Search for the cell housing the specified text and yield its [X, Y] center coordinate. 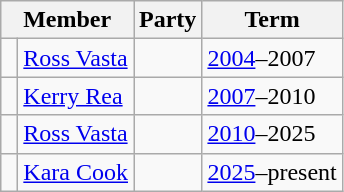
Kara Cook [76, 172]
Party [168, 20]
Kerry Rea [76, 96]
2004–2007 [272, 58]
Member [68, 20]
2007–2010 [272, 96]
Term [272, 20]
2010–2025 [272, 134]
2025–present [272, 172]
